From the cell containing the given text, extract its center point as [X, Y] coordinate. 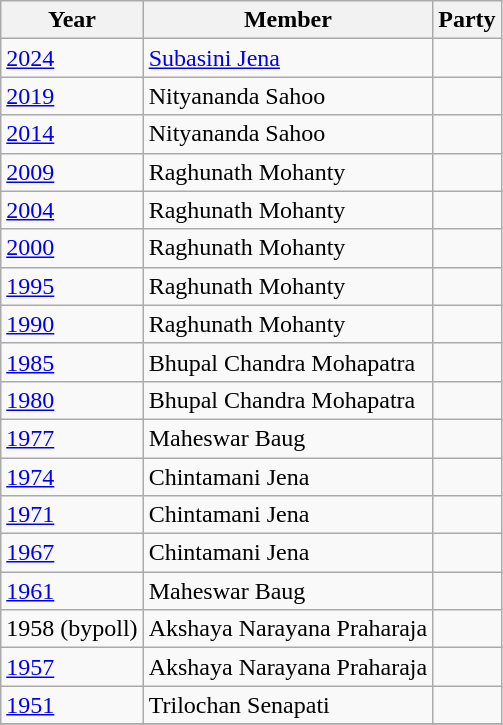
2019 [72, 96]
1990 [72, 324]
1980 [72, 400]
2014 [72, 134]
Trilochan Senapati [288, 705]
2009 [72, 172]
Member [288, 20]
1967 [72, 553]
1957 [72, 667]
2004 [72, 210]
1977 [72, 438]
Subasini Jena [288, 58]
1958 (bypoll) [72, 629]
Year [72, 20]
1961 [72, 591]
1951 [72, 705]
1971 [72, 515]
Party [467, 20]
1974 [72, 477]
2000 [72, 248]
2024 [72, 58]
1995 [72, 286]
1985 [72, 362]
